Extract the [x, y] coordinate from the center of the cell holding the provided text.  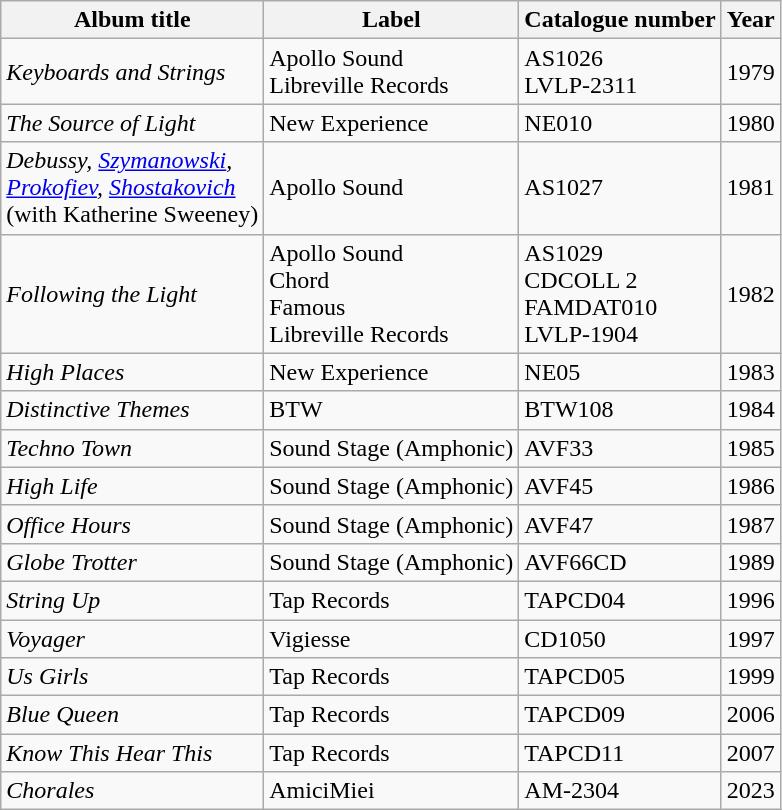
NE05 [620, 372]
TAPCD05 [620, 677]
Us Girls [132, 677]
1999 [750, 677]
AS1026LVLP-2311 [620, 72]
1982 [750, 294]
1997 [750, 639]
Vigiesse [392, 639]
Chorales [132, 791]
AS1027 [620, 188]
Following the Light [132, 294]
1987 [750, 524]
Year [750, 20]
Debussy, Szymanowski,Prokofiev, Shostakovich(with Katherine Sweeney) [132, 188]
AVF66CD [620, 562]
The Source of Light [132, 123]
BTW108 [620, 410]
2023 [750, 791]
TAPCD04 [620, 600]
BTW [392, 410]
High Life [132, 486]
NE010 [620, 123]
CD1050 [620, 639]
2006 [750, 715]
1979 [750, 72]
Blue Queen [132, 715]
1983 [750, 372]
TAPCD09 [620, 715]
Catalogue number [620, 20]
AVF33 [620, 448]
Distinctive Themes [132, 410]
Apollo SoundLibreville Records [392, 72]
Know This Hear This [132, 753]
Label [392, 20]
Globe Trotter [132, 562]
AVF47 [620, 524]
AM-2304 [620, 791]
AVF45 [620, 486]
2007 [750, 753]
Apollo SoundChordFamousLibreville Records [392, 294]
Voyager [132, 639]
1989 [750, 562]
Apollo Sound [392, 188]
Office Hours [132, 524]
AS1029CDCOLL 2FAMDAT010LVLP-1904 [620, 294]
1984 [750, 410]
TAPCD11 [620, 753]
1980 [750, 123]
Album title [132, 20]
String Up [132, 600]
1981 [750, 188]
1985 [750, 448]
Keyboards and Strings [132, 72]
AmiciMiei [392, 791]
1996 [750, 600]
High Places [132, 372]
1986 [750, 486]
Techno Town [132, 448]
